Detect which cell encompasses the target text, then output its (x, y) center coordinate. 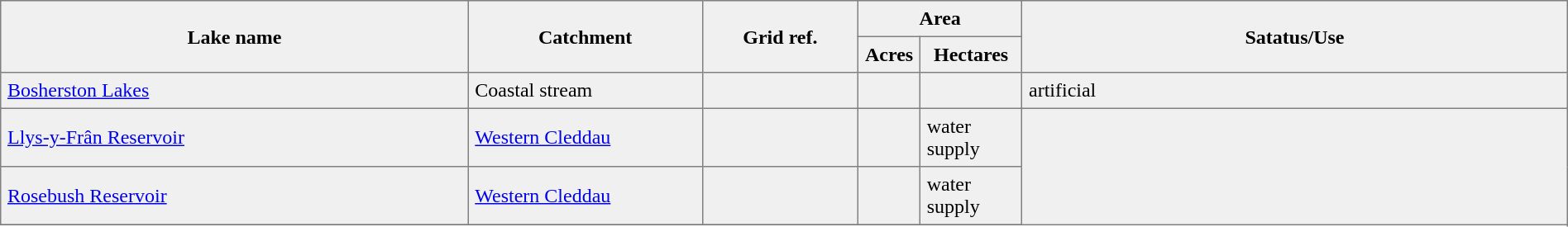
Hectares (971, 54)
Coastal stream (586, 91)
Satatus/Use (1295, 36)
Catchment (586, 36)
Area (940, 19)
Lake name (235, 36)
Rosebush Reservoir (235, 196)
Bosherston Lakes (235, 91)
Acres (890, 54)
artificial (1295, 91)
Grid ref. (781, 36)
Llys-y-Frân Reservoir (235, 137)
